Detect which cell encompasses the target text, then output its (X, Y) center coordinate. 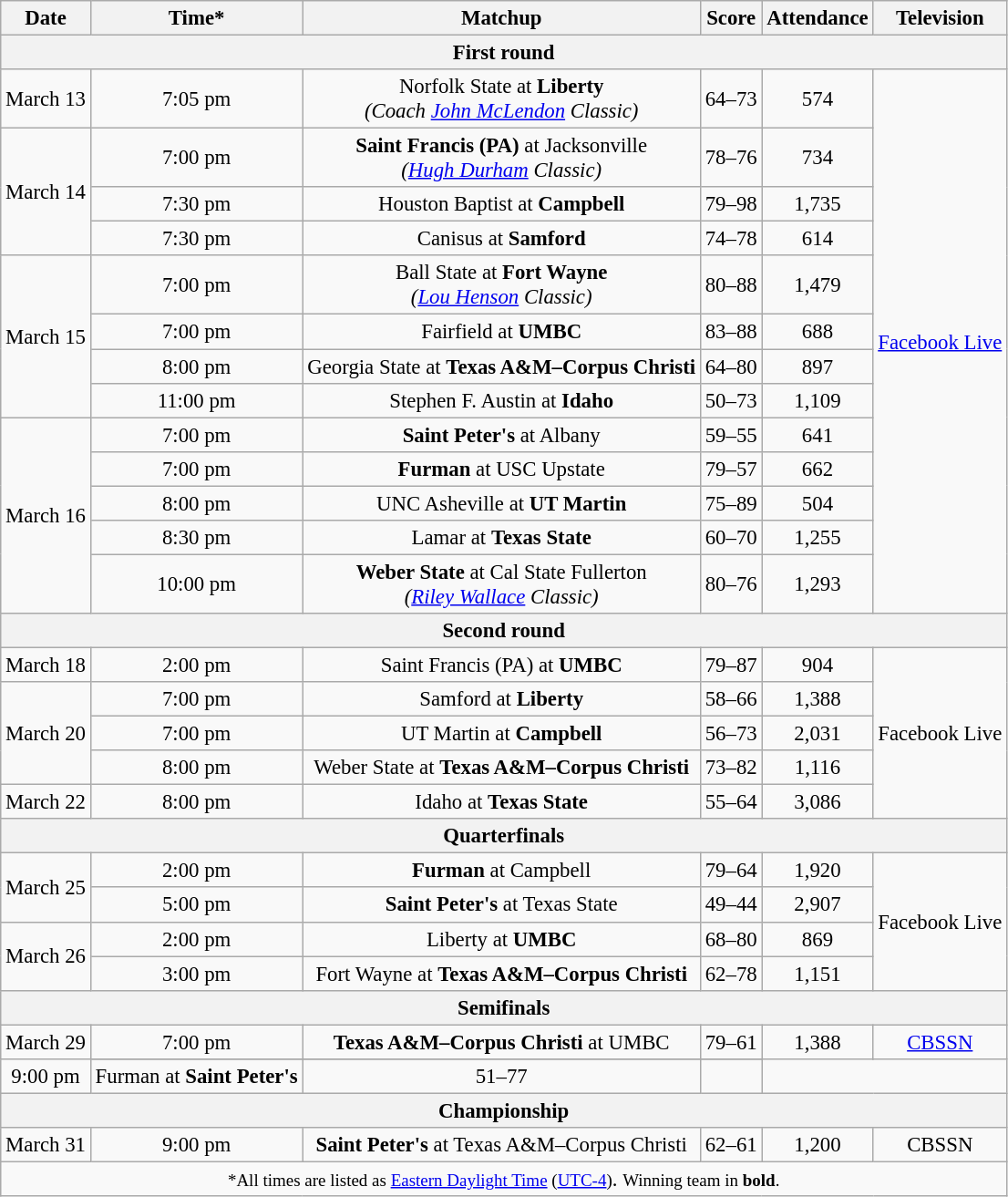
64–73 (731, 98)
Norfolk State at Liberty (Coach John McLendon Classic) (501, 98)
Championship (504, 1110)
79–57 (731, 469)
68–80 (731, 939)
Saint Peter's at Texas A&M–Corpus Christi (501, 1145)
Lamar at Texas State (501, 538)
Weber State at Cal State Fullerton(Riley Wallace Classic) (501, 583)
80–76 (731, 583)
Texas A&M–Corpus Christi at UMBC (501, 1042)
2,907 (818, 905)
62–78 (731, 974)
11:00 pm (197, 400)
1,151 (818, 974)
734 (818, 159)
Fairfield at UMBC (501, 332)
2,031 (818, 734)
79–98 (731, 204)
March 26 (46, 955)
1,200 (818, 1145)
574 (818, 98)
March 25 (46, 888)
March 22 (46, 802)
Georgia State at Texas A&M–Corpus Christi (501, 366)
1,920 (818, 871)
662 (818, 469)
Date (46, 18)
March 16 (46, 516)
Matchup (501, 18)
1,479 (818, 284)
614 (818, 239)
10:00 pm (197, 583)
62–61 (731, 1145)
73–82 (731, 768)
1,116 (818, 768)
51–77 (501, 1077)
1,255 (818, 538)
*All times are listed as Eastern Daylight Time (UTC-4). Winning team in bold. (504, 1179)
Semifinals (504, 1007)
March 18 (46, 665)
869 (818, 939)
50–73 (731, 400)
Furman at Campbell (501, 871)
UNC Asheville at UT Martin (501, 503)
March 31 (46, 1145)
80–88 (731, 284)
Liberty at UMBC (501, 939)
74–78 (731, 239)
79–87 (731, 665)
Furman at USC Upstate (501, 469)
83–88 (731, 332)
75–89 (731, 503)
78–76 (731, 159)
1,109 (818, 400)
March 15 (46, 335)
Saint Peter's at Albany (501, 435)
Saint Peter's at Texas State (501, 905)
79–64 (731, 871)
Stephen F. Austin at Idaho (501, 400)
Quarterfinals (504, 836)
Second round (504, 631)
Furman at Saint Peter's (197, 1077)
897 (818, 366)
56–73 (731, 734)
First round (504, 53)
Attendance (818, 18)
904 (818, 665)
3:00 pm (197, 974)
Weber State at Texas A&M–Corpus Christi (501, 768)
8:30 pm (197, 538)
Samford at Liberty (501, 699)
504 (818, 503)
688 (818, 332)
Idaho at Texas State (501, 802)
3,086 (818, 802)
1,293 (818, 583)
60–70 (731, 538)
58–66 (731, 699)
59–55 (731, 435)
64–80 (731, 366)
UT Martin at Campbell (501, 734)
March 13 (46, 98)
Saint Francis (PA) at Jacksonville (Hugh Durham Classic) (501, 159)
Houston Baptist at Campbell (501, 204)
49–44 (731, 905)
7:05 pm (197, 98)
Saint Francis (PA) at UMBC (501, 665)
1,735 (818, 204)
641 (818, 435)
55–64 (731, 802)
March 14 (46, 192)
Time* (197, 18)
5:00 pm (197, 905)
March 29 (46, 1042)
79–61 (731, 1042)
Score (731, 18)
Ball State at Fort Wayne(Lou Henson Classic) (501, 284)
Canisus at Samford (501, 239)
March 20 (46, 733)
Television (941, 18)
Fort Wayne at Texas A&M–Corpus Christi (501, 974)
